Return the (x, y) coordinate for the center point of the cell that contains the specified text.  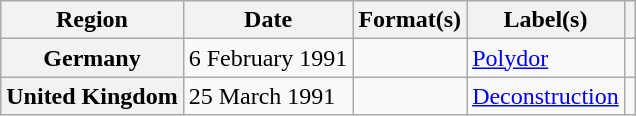
Deconstruction (546, 96)
United Kingdom (92, 96)
Germany (92, 58)
Format(s) (410, 20)
Label(s) (546, 20)
6 February 1991 (268, 58)
Region (92, 20)
Date (268, 20)
25 March 1991 (268, 96)
Polydor (546, 58)
